Identify which cell holds the provided text, then report its (X, Y) central coordinate. 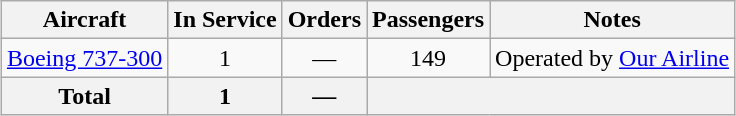
Operated by Our Airline (612, 58)
Passengers (428, 20)
Orders (324, 20)
Boeing 737-300 (84, 58)
Notes (612, 20)
Total (84, 96)
149 (428, 58)
In Service (225, 20)
Aircraft (84, 20)
